Scan for the cell matching the given text and deliver its (x, y) coordinate at center. 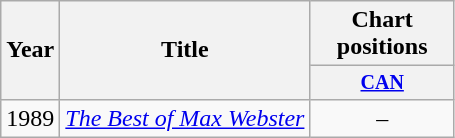
Year (30, 50)
CAN (382, 82)
1989 (30, 118)
The Best of Max Webster (185, 118)
Title (185, 50)
Chart positions (382, 34)
– (382, 118)
